Search for the cell housing the specified text and yield its (x, y) center coordinate. 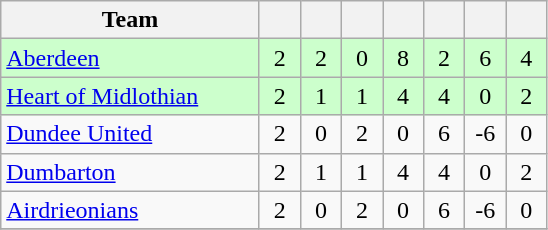
Aberdeen (130, 58)
Heart of Midlothian (130, 96)
Dundee United (130, 134)
Team (130, 20)
Airdrieonians (130, 210)
8 (402, 58)
Dumbarton (130, 172)
